Determine the [x, y] coordinate at the center of the cell enclosing the given text.  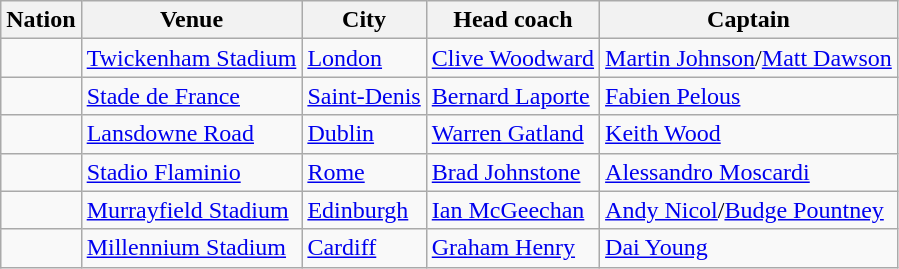
Andy Nicol/Budge Pountney [749, 210]
Warren Gatland [512, 134]
Alessandro Moscardi [749, 172]
Captain [749, 20]
Lansdowne Road [192, 134]
Stade de France [192, 96]
Cardiff [364, 248]
Saint-Denis [364, 96]
Ian McGeechan [512, 210]
Graham Henry [512, 248]
Nation [41, 20]
Stadio Flaminio [192, 172]
Keith Wood [749, 134]
Millennium Stadium [192, 248]
Twickenham Stadium [192, 58]
City [364, 20]
Dai Young [749, 248]
Fabien Pelous [749, 96]
Edinburgh [364, 210]
Bernard Laporte [512, 96]
Head coach [512, 20]
Rome [364, 172]
Dublin [364, 134]
Venue [192, 20]
Murrayfield Stadium [192, 210]
London [364, 58]
Brad Johnstone [512, 172]
Clive Woodward [512, 58]
Martin Johnson/Matt Dawson [749, 58]
